Return the (x, y) coordinate for the center point of the cell that contains the specified text.  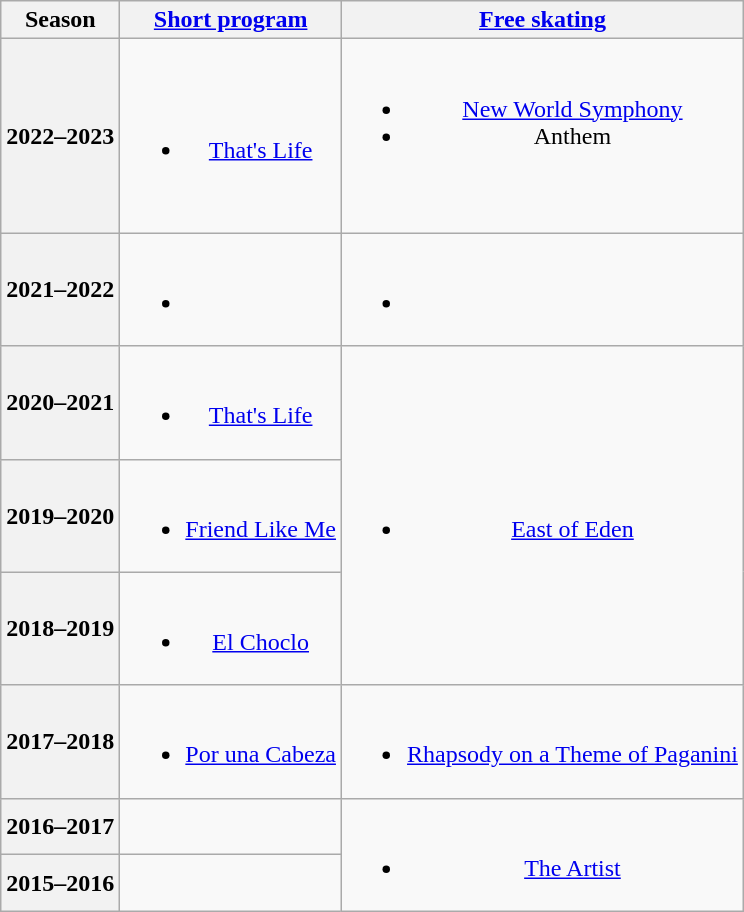
2017–2018 (60, 742)
2019–2020 (60, 516)
Friend Like Me (231, 516)
East of Eden (543, 516)
New World SymphonyAnthem (543, 136)
Season (60, 20)
Por una Cabeza (231, 742)
The Artist (543, 854)
Rhapsody on a Theme of Paganini (543, 742)
2016–2017 (60, 826)
2018–2019 (60, 628)
2020–2021 (60, 402)
Free skating (543, 20)
El Choclo (231, 628)
2015–2016 (60, 884)
2022–2023 (60, 136)
2021–2022 (60, 290)
Short program (231, 20)
